Identify which cell holds the provided text, then report its (X, Y) central coordinate. 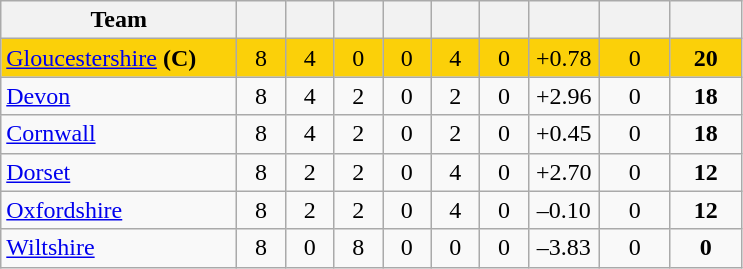
+0.45 (564, 134)
+2.96 (564, 96)
Dorset (119, 172)
20 (706, 58)
Oxfordshire (119, 210)
–3.83 (564, 248)
+0.78 (564, 58)
Cornwall (119, 134)
+2.70 (564, 172)
Devon (119, 96)
Team (119, 20)
–0.10 (564, 210)
Gloucestershire (C) (119, 58)
Wiltshire (119, 248)
